From the cell containing the given text, extract its center point as [x, y] coordinate. 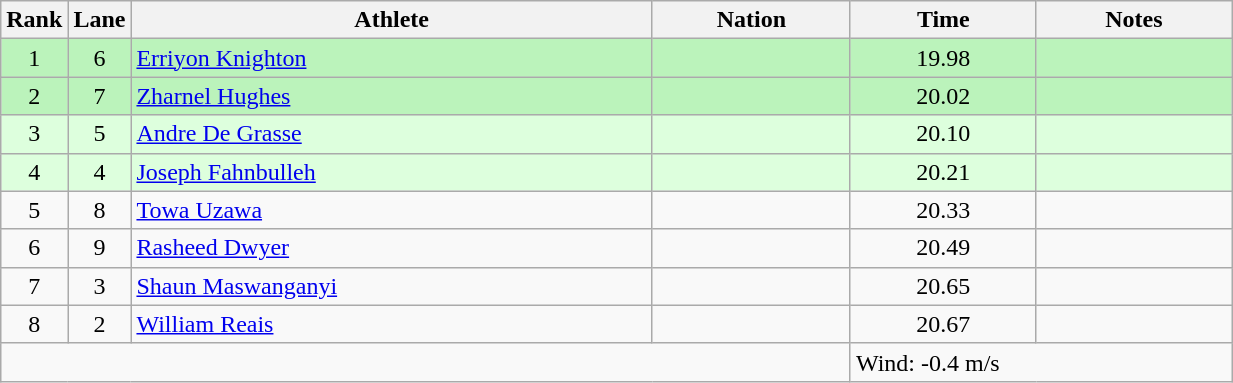
20.65 [943, 286]
19.98 [943, 58]
Nation [751, 20]
20.10 [943, 134]
Joseph Fahnbulleh [392, 172]
Wind: -0.4 m/s [1040, 362]
Zharnel Hughes [392, 96]
Notes [1134, 20]
9 [100, 248]
Time [943, 20]
Towa Uzawa [392, 210]
Erriyon Knighton [392, 58]
20.02 [943, 96]
20.21 [943, 172]
20.33 [943, 210]
William Reais [392, 324]
20.49 [943, 248]
Lane [100, 20]
Andre De Grasse [392, 134]
Rank [34, 20]
20.67 [943, 324]
Rasheed Dwyer [392, 248]
Athlete [392, 20]
1 [34, 58]
Shaun Maswanganyi [392, 286]
